Locate the cell with the specified text and output its [X, Y] center coordinate. 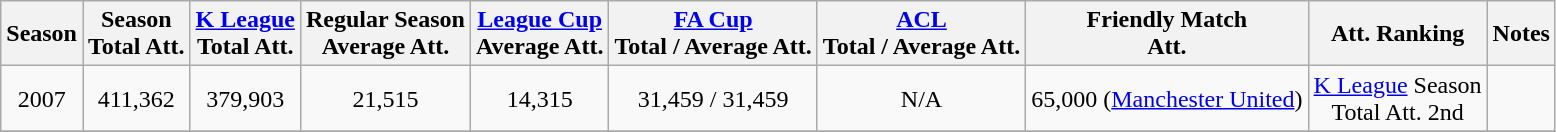
FA CupTotal / Average Att. [713, 34]
65,000 (Manchester United) [1167, 98]
379,903 [245, 98]
Regular SeasonAverage Att. [385, 34]
League CupAverage Att. [540, 34]
2007 [42, 98]
N/A [921, 98]
SeasonTotal Att. [136, 34]
411,362 [136, 98]
31,459 / 31,459 [713, 98]
Att. Ranking [1398, 34]
K LeagueTotal Att. [245, 34]
21,515 [385, 98]
ACLTotal / Average Att. [921, 34]
Friendly Match Att. [1167, 34]
Season [42, 34]
Notes [1521, 34]
K League SeasonTotal Att. 2nd [1398, 98]
14,315 [540, 98]
